Return (x, y) of the center of cell containing provided text 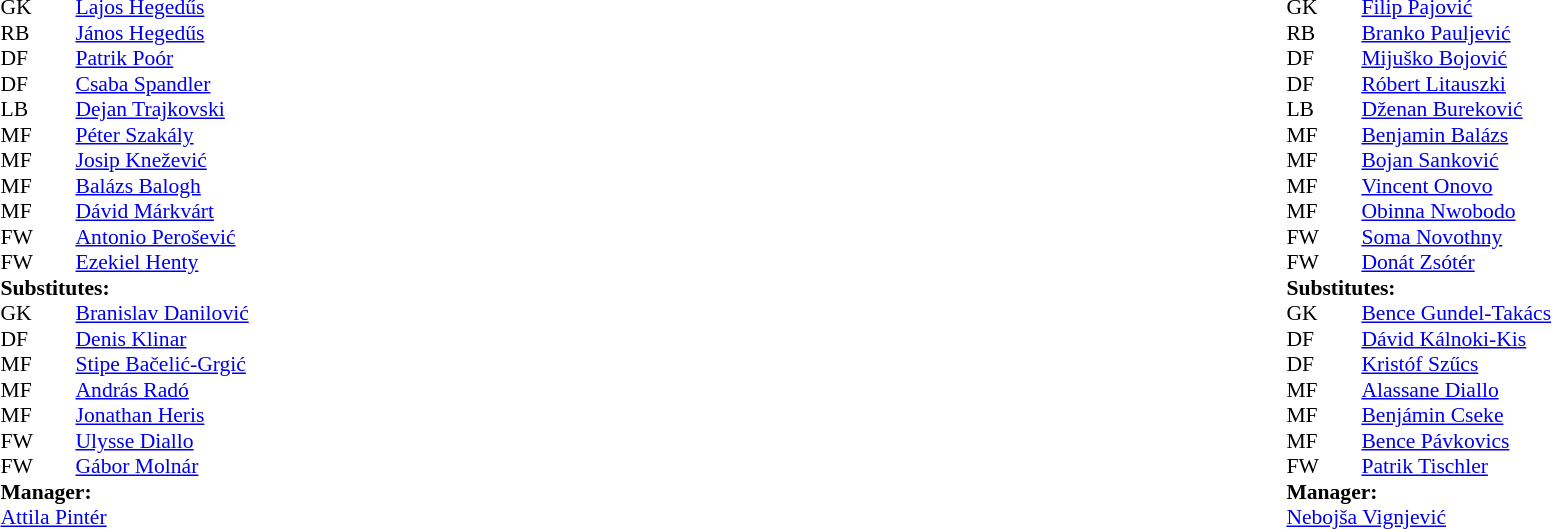
Branko Pauljević (1456, 33)
Patrik Tischler (1456, 467)
Péter Szakály (162, 135)
Donát Zsótér (1456, 263)
János Hegedűs (162, 33)
Dávid Kálnoki-Kis (1456, 339)
Ulysse Diallo (162, 441)
Bence Gundel-Takács (1456, 313)
Josip Knežević (162, 161)
Soma Novothny (1456, 237)
Csaba Spandler (162, 84)
Róbert Litauszki (1456, 84)
Mijuško Bojović (1456, 59)
Obinna Nwobodo (1456, 211)
Ezekiel Henty (162, 263)
Denis Klinar (162, 339)
Antonio Perošević (162, 237)
Alassane Diallo (1456, 390)
Patrik Poór (162, 59)
Bojan Sanković (1456, 161)
Stipe Bačelić-Grgić (162, 365)
Benjamin Balázs (1456, 135)
Dejan Trajkovski (162, 109)
Kristóf Szűcs (1456, 365)
Dženan Bureković (1456, 109)
Branislav Danilović (162, 313)
András Radó (162, 390)
Balázs Balogh (162, 186)
Benjámin Cseke (1456, 415)
Vincent Onovo (1456, 186)
Gábor Molnár (162, 467)
Dávid Márkvárt (162, 211)
Jonathan Heris (162, 415)
Bence Pávkovics (1456, 441)
